Determine the [X, Y] coordinate at the center of the cell enclosing the given text.  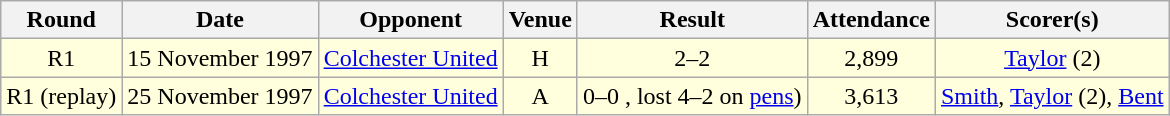
Attendance [871, 20]
Venue [540, 20]
Result [692, 20]
0–0 , lost 4–2 on pens) [692, 96]
Opponent [410, 20]
H [540, 58]
Scorer(s) [1052, 20]
R1 (replay) [62, 96]
R1 [62, 58]
2–2 [692, 58]
Smith, Taylor (2), Bent [1052, 96]
Round [62, 20]
A [540, 96]
2,899 [871, 58]
Taylor (2) [1052, 58]
3,613 [871, 96]
15 November 1997 [220, 58]
Date [220, 20]
25 November 1997 [220, 96]
